Determine the (X, Y) coordinate at the center of the cell enclosing the given text.  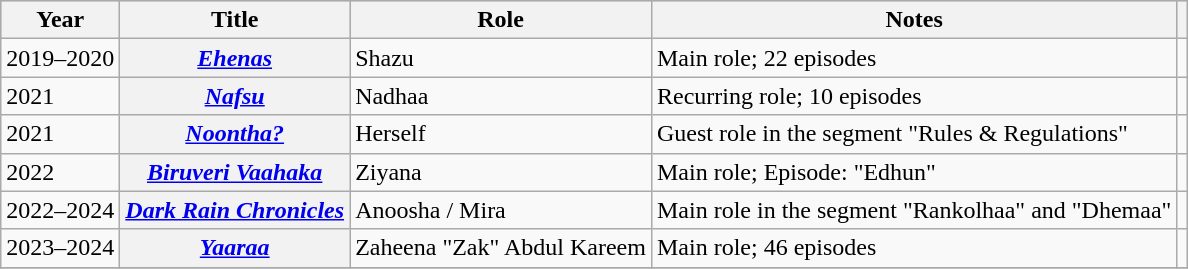
Nafsu (235, 96)
Anoosha / Mira (501, 210)
2023–2024 (60, 248)
Zaheena "Zak" Abdul Kareem (501, 248)
Dark Rain Chronicles (235, 210)
2019–2020 (60, 58)
Guest role in the segment "Rules & Regulations" (914, 134)
Yaaraa (235, 248)
2022–2024 (60, 210)
Main role; 22 episodes (914, 58)
Nadhaa (501, 96)
Noontha? (235, 134)
Role (501, 20)
Notes (914, 20)
Herself (501, 134)
2022 (60, 172)
Main role; Episode: "Edhun" (914, 172)
Title (235, 20)
Shazu (501, 58)
Year (60, 20)
Recurring role; 10 episodes (914, 96)
Main role; 46 episodes (914, 248)
Ehenas (235, 58)
Biruveri Vaahaka (235, 172)
Ziyana (501, 172)
Main role in the segment "Rankolhaa" and "Dhemaa" (914, 210)
